Return the (x, y) coordinate for the center point of the cell that contains the specified text.  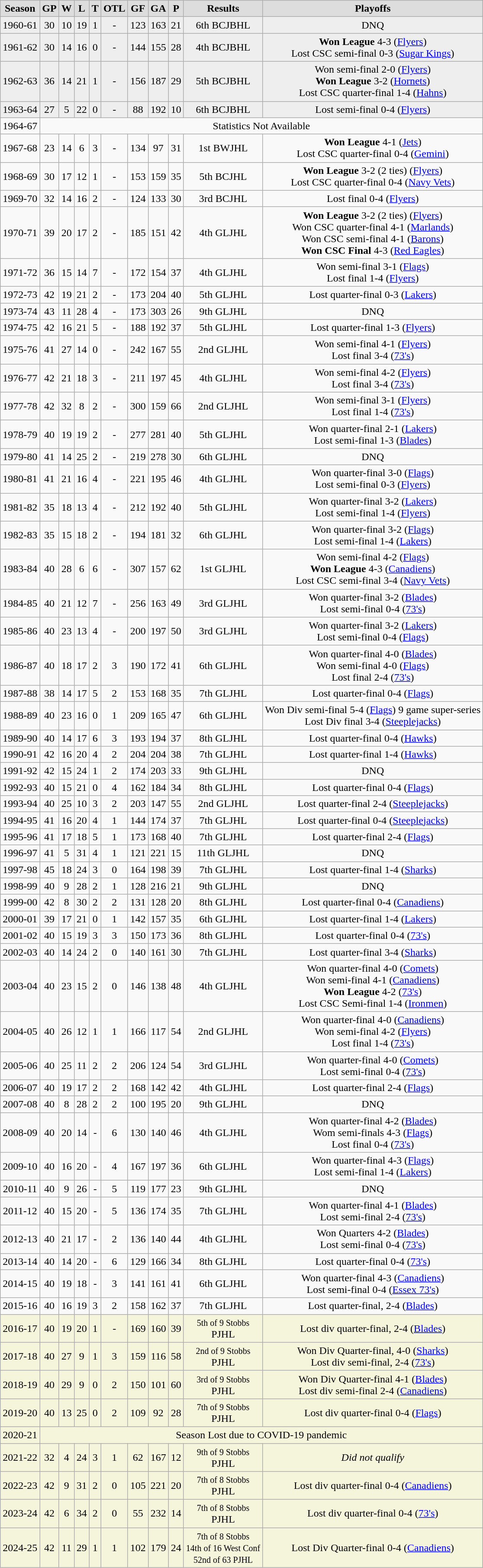
Won League 3-2 (2 ties) (Flyers)Won CSC quarter-final 4-1 (Marlands)Won CSC semi-final 4-1 (Barons)Won CSC Final 4-3 (Red Eagles) (373, 233)
22 (81, 109)
177 (158, 1189)
1967-68 (20, 148)
Lost quarter-final 1-4 (Hawks) (373, 755)
165 (158, 715)
164 (138, 870)
2nd of 9 StobbsPJHL (223, 1356)
Season (20, 9)
102 (138, 1548)
117 (158, 1031)
2022-23 (20, 1486)
156 (138, 81)
2021-22 (20, 1457)
2023-24 (20, 1514)
Won quarter-final 3-2 (Lakers)Lost semi-final 0-4 (Flags) (373, 631)
1968-69 (20, 176)
300 (138, 406)
2007-08 (20, 1104)
1993-94 (20, 804)
Won quarter-final 4-0 (Comets)Lost semi-final 0-4 (73's) (373, 1066)
2011-12 (20, 1211)
1976-77 (20, 378)
Lost quarter-final 0-4 (Canadiens) (373, 902)
Lost quarter-final 1-4 (Sharks) (373, 870)
1985-86 (20, 631)
Lost semi-final 0-4 (Flyers) (373, 109)
184 (158, 787)
Won League 4-3 (Flyers)Lost CSC semi-final 0-3 (Sugar Kings) (373, 48)
2019-20 (20, 1412)
1997-98 (20, 870)
3rd of 9 StobbsPJHL (223, 1385)
169 (138, 1328)
179 (158, 1548)
Lost quarter-final, 2-4 (Blades) (373, 1306)
Won League 3-2 (2 ties) (Flyers)Lost CSC quarter-final 0-4 (Navy Vets) (373, 176)
1977-78 (20, 406)
100 (138, 1104)
58 (176, 1356)
2010-11 (20, 1189)
129 (138, 1261)
Won Div semi-final 5-4 (Flags) 9 game super-seriesLost Div final 3-4 (Steeplejacks) (373, 715)
Won semi-final 4-2 (Flags)Won League 4-3 (Canadiens)Lost CSC semi-final 3-4 (Navy Vets) (373, 569)
141 (138, 1283)
Lost div quarter-final 0-4 (Canadiens) (373, 1486)
303 (158, 311)
Won semi-final 3-1 (Flyers)Lost final 1-4 (73's) (373, 406)
2018-19 (20, 1385)
1987-88 (20, 693)
Lost div quarter-final 0-4 (Flags) (373, 1412)
Won quarter-final 4-1 (Blades)Lost semi-final 2-4 (73's) (373, 1211)
Won quarter-final 2-1 (Lakers)Lost semi-final 1-3 (Blades) (373, 434)
Lost final 0-4 (Flyers) (373, 198)
1972-73 (20, 294)
7th of 9 StobbsPJHL (223, 1412)
Results (223, 9)
Won semi-final 2-0 (Flyers)Won League 3-2 (Hornets)Lost CSC quarter-final 1-4 (Hahns) (373, 81)
256 (138, 603)
2009-10 (20, 1167)
212 (138, 507)
Won Div Quarter-final, 4-0 (Sharks)Lost div semi-final, 2-4 (73's) (373, 1356)
1969-70 (20, 198)
2016-17 (20, 1328)
Playoffs (373, 9)
147 (158, 804)
133 (158, 198)
1981-82 (20, 507)
155 (158, 48)
1999-00 (20, 902)
43 (49, 311)
1979-80 (20, 457)
Won semi-final 4-2 (Flyers)Lost final 3-4 (73's) (373, 378)
OTL (114, 9)
123 (138, 25)
Did not qualify (373, 1457)
97 (158, 148)
Lost Div Quarter-final 0-4 (Canadiens) (373, 1548)
1971-72 (20, 272)
60 (176, 1385)
1973-74 (20, 311)
2008-09 (20, 1133)
1988-89 (20, 715)
50 (176, 631)
1984-85 (20, 603)
2014-15 (20, 1283)
200 (138, 631)
216 (158, 886)
11th GLJHL (223, 853)
1996-97 (20, 853)
1991-92 (20, 771)
Won Div Quarter-final 4-1 (Blades)Lost div semi-final 2-4 (Canadiens) (373, 1385)
1960-61 (20, 25)
2013-14 (20, 1261)
1992-93 (20, 787)
2001-02 (20, 935)
151 (158, 233)
307 (138, 569)
2015-16 (20, 1306)
66 (176, 406)
Won quarter-final 4-3 (Flags)Lost semi-final 1-4 (Lakers) (373, 1167)
3rd BCJHL (223, 198)
Lost quarter-final 1-4 (Lakers) (373, 919)
131 (138, 902)
GA (158, 9)
146 (138, 986)
Lost quarter-final 3-4 (Sharks) (373, 952)
181 (158, 535)
160 (158, 1328)
Won League 4-1 (Jets)Lost CSC quarter-final 0-4 (Gemini) (373, 148)
2005-06 (20, 1066)
198 (158, 870)
281 (158, 434)
Lost quarter-final 0-4 (Hawks) (373, 738)
Won semi-final 3-1 (Flags)Lost final 1-4 (Flyers) (373, 272)
48 (176, 986)
Lost quarter-final 0-3 (Lakers) (373, 294)
Won quarter-final 4-0 (Blades)Won semi-final 4-0 (Flags)Lost final 2-4 (73's) (373, 665)
185 (138, 233)
209 (138, 715)
92 (158, 1412)
Won Quarters 4-2 (Blades)Lost semi-final 0-4 (73's) (373, 1239)
101 (158, 1385)
Won quarter-final 4-2 (Blades)Wom semi-finals 4-3 (Flags)Lost final 0-4 (73's) (373, 1133)
130 (138, 1133)
T (95, 9)
33 (176, 771)
2000-01 (20, 919)
Won quarter-final 4-0 (Comets)Won semi-final 4-1 (Canadiens)Won League 4-2 (73's)Lost CSC Semi-final 1-4 (Ironmen) (373, 986)
193 (138, 738)
1980-81 (20, 479)
2012-13 (20, 1239)
232 (158, 1514)
9th of 9 StobbsPJHL (223, 1457)
187 (158, 81)
49 (176, 603)
Lost quarter-final 1-3 (Flyers) (373, 328)
2002-03 (20, 952)
116 (158, 1356)
2003-04 (20, 986)
211 (138, 378)
206 (138, 1066)
W (67, 9)
1st BWJHL (223, 148)
GF (138, 9)
Lost div quarter-final, 2-4 (Blades) (373, 1328)
219 (138, 457)
158 (138, 1306)
1st GLJHL (223, 569)
Won quarter-final 3-2 (Blades)Lost semi-final 0-4 (73's) (373, 603)
4th BCJBHL (223, 48)
1961-62 (20, 48)
1989-90 (20, 738)
L (81, 9)
190 (138, 665)
119 (138, 1189)
44 (176, 1239)
188 (138, 328)
121 (138, 853)
Lost div quarter-final 0-4 (73's) (373, 1514)
Lost quarter-final 2-4 (Steeplejacks) (373, 804)
134 (138, 148)
1963-64 (20, 109)
1986-87 (20, 665)
109 (138, 1412)
1990-91 (20, 755)
1978-79 (20, 434)
2020-21 (20, 1435)
277 (138, 434)
7th of 8 Stobbs14th of 16 West Conf52nd of 63 PJHL (223, 1548)
88 (138, 109)
Season Lost due to COVID-19 pandemic (261, 1435)
P (176, 9)
1975-76 (20, 350)
5th of 9 StobbsPJHL (223, 1328)
Won quarter-final 4-3 (Canadiens)Lost semi-final 0-4 (Essex 73's) (373, 1283)
Statistics Not Available (261, 126)
5th BCJHL (223, 176)
2004-05 (20, 1031)
Won quarter-final 3-2 (Lakers)Lost semi-final 1-4 (Flyers) (373, 507)
278 (158, 457)
Lost quarter-final 0-4 (Steeplejacks) (373, 820)
Won quarter-final 3-0 (Flags)Lost semi-final 0-3 (Flyers) (373, 479)
GP (49, 9)
Won quarter-final 4-0 (Canadiens)Won semi-final 4-2 (Flyers)Lost final 1-4 (73's) (373, 1031)
47 (176, 715)
Won quarter-final 3-2 (Flags)Lost semi-final 1-4 (Lakers) (373, 535)
105 (138, 1486)
1970-71 (20, 233)
1995-96 (20, 837)
242 (138, 350)
Won semi-final 4-1 (Flyers)Lost final 3-4 (73's) (373, 350)
2006-07 (20, 1088)
5th BCJBHL (223, 81)
1962-63 (20, 81)
154 (158, 272)
1982-83 (20, 535)
2024-25 (20, 1548)
1998-99 (20, 886)
1983-84 (20, 569)
138 (158, 986)
2017-18 (20, 1356)
1974-75 (20, 328)
1994-95 (20, 820)
1964-67 (20, 126)
